Pinpoint the cell where the given text exists, returning its (X, Y) midpoint coordinate. 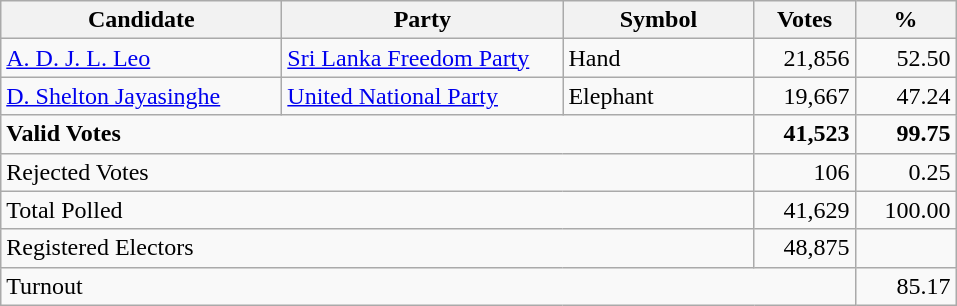
Total Polled (378, 210)
United National Party (422, 96)
0.25 (906, 172)
47.24 (906, 96)
Symbol (658, 20)
100.00 (906, 210)
Elephant (658, 96)
Votes (804, 20)
52.50 (906, 58)
Hand (658, 58)
99.75 (906, 134)
Sri Lanka Freedom Party (422, 58)
D. Shelton Jayasinghe (142, 96)
A. D. J. L. Leo (142, 58)
% (906, 20)
Turnout (428, 286)
19,667 (804, 96)
48,875 (804, 248)
106 (804, 172)
Valid Votes (378, 134)
Candidate (142, 20)
Rejected Votes (378, 172)
41,629 (804, 210)
21,856 (804, 58)
Party (422, 20)
Registered Electors (378, 248)
41,523 (804, 134)
85.17 (906, 286)
